Capture the cell that displays the provided text and extract its (X, Y) central coordinate. 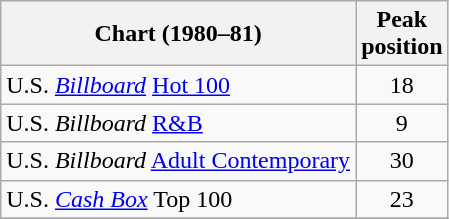
18 (402, 85)
U.S. Billboard R&B (178, 123)
U.S. Cash Box Top 100 (178, 199)
Chart (1980–81) (178, 34)
U.S. Billboard Hot 100 (178, 85)
9 (402, 123)
30 (402, 161)
23 (402, 199)
U.S. Billboard Adult Contemporary (178, 161)
Peakposition (402, 34)
